Determine the (x, y) coordinate at the center of the cell enclosing the given text.  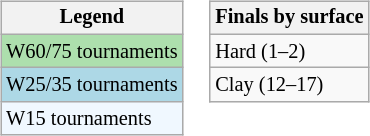
W15 tournaments (92, 119)
Legend (92, 18)
Finals by surface (289, 18)
W25/35 tournaments (92, 85)
Clay (12–17) (289, 85)
Hard (1–2) (289, 51)
W60/75 tournaments (92, 51)
